Provide the (x, y) coordinate of the cell's center where the given text is located.  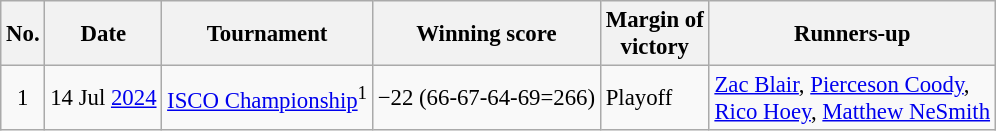
ISCO Championship1 (268, 98)
Zac Blair, Pierceson Coody, Rico Hoey, Matthew NeSmith (852, 98)
−22 (66-67-64-69=266) (486, 98)
Date (104, 34)
No. (23, 34)
Playoff (654, 98)
14 Jul 2024 (104, 98)
Tournament (268, 34)
1 (23, 98)
Winning score (486, 34)
Runners-up (852, 34)
Margin ofvictory (654, 34)
